From the cell containing the given text, extract its center point as (x, y) coordinate. 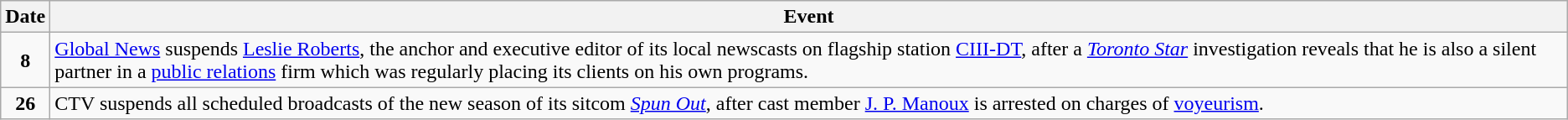
Event (809, 17)
CTV suspends all scheduled broadcasts of the new season of its sitcom Spun Out, after cast member J. P. Manoux is arrested on charges of voyeurism. (809, 103)
Date (25, 17)
8 (25, 60)
26 (25, 103)
